Return [x, y] of the center of cell containing provided text 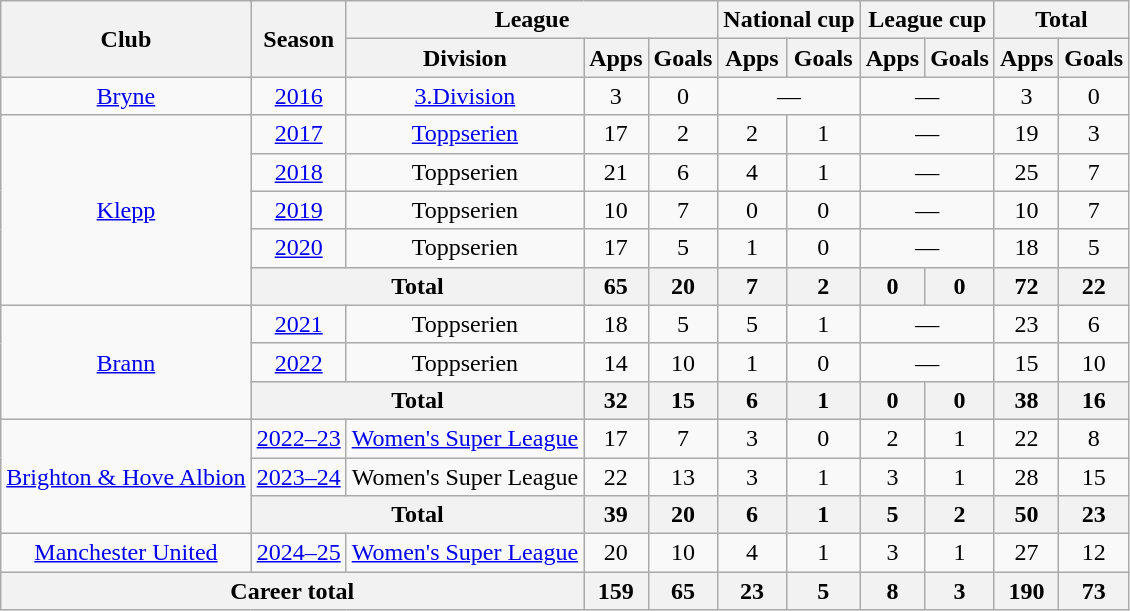
Career total [292, 591]
Season [298, 39]
2018 [298, 172]
32 [616, 400]
50 [1026, 515]
Club [126, 39]
Bryne [126, 96]
Klepp [126, 210]
16 [1094, 400]
Division [464, 58]
12 [1094, 553]
League [532, 20]
National cup [789, 20]
2021 [298, 324]
38 [1026, 400]
27 [1026, 553]
73 [1094, 591]
28 [1026, 477]
Manchester United [126, 553]
2019 [298, 210]
League cup [927, 20]
159 [616, 591]
3.Division [464, 96]
2022 [298, 362]
Brighton & Hove Albion [126, 476]
19 [1026, 134]
2022–23 [298, 438]
190 [1026, 591]
14 [616, 362]
Brann [126, 362]
2020 [298, 248]
72 [1026, 286]
2023–24 [298, 477]
2017 [298, 134]
21 [616, 172]
2024–25 [298, 553]
13 [683, 477]
39 [616, 515]
2016 [298, 96]
25 [1026, 172]
